Scan for the cell matching the given text and deliver its [x, y] coordinate at center. 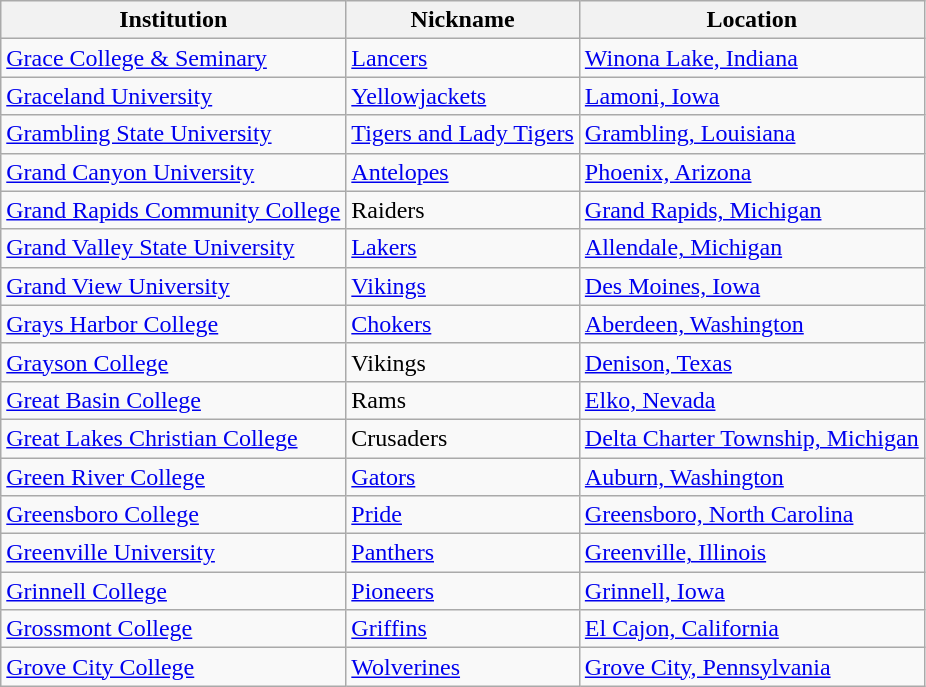
Great Basin College [174, 400]
Grambling State University [174, 134]
Lamoni, Iowa [752, 96]
Location [752, 20]
El Cajon, California [752, 629]
Graceland University [174, 96]
Yellowjackets [463, 96]
Antelopes [463, 172]
Delta Charter Township, Michigan [752, 438]
Aberdeen, Washington [752, 324]
Grinnell College [174, 591]
Greenville, Illinois [752, 553]
Grace College & Seminary [174, 58]
Grove City, Pennsylvania [752, 667]
Greensboro, North Carolina [752, 515]
Griffins [463, 629]
Wolverines [463, 667]
Crusaders [463, 438]
Gators [463, 477]
Winona Lake, Indiana [752, 58]
Lakers [463, 248]
Denison, Texas [752, 362]
Grinnell, Iowa [752, 591]
Grand Canyon University [174, 172]
Grand Valley State University [174, 248]
Institution [174, 20]
Allendale, Michigan [752, 248]
Elko, Nevada [752, 400]
Pioneers [463, 591]
Auburn, Washington [752, 477]
Grand Rapids Community College [174, 210]
Nickname [463, 20]
Pride [463, 515]
Raiders [463, 210]
Great Lakes Christian College [174, 438]
Phoenix, Arizona [752, 172]
Des Moines, Iowa [752, 286]
Grand Rapids, Michigan [752, 210]
Rams [463, 400]
Green River College [174, 477]
Grambling, Louisiana [752, 134]
Greenville University [174, 553]
Tigers and Lady Tigers [463, 134]
Greensboro College [174, 515]
Grove City College [174, 667]
Lancers [463, 58]
Grossmont College [174, 629]
Chokers [463, 324]
Grayson College [174, 362]
Grays Harbor College [174, 324]
Panthers [463, 553]
Grand View University [174, 286]
